Scan for the cell matching the given text and deliver its [x, y] coordinate at center. 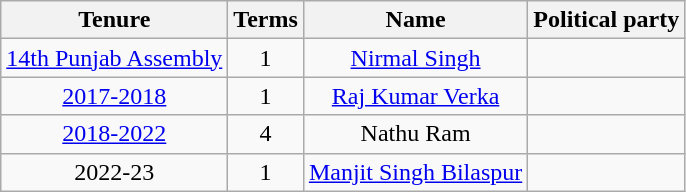
Nathu Ram [415, 134]
Terms [266, 20]
Nirmal Singh [415, 58]
Name [415, 20]
Raj Kumar Verka [415, 96]
2018-2022 [114, 134]
Manjit Singh Bilaspur [415, 172]
Tenure [114, 20]
2022-23 [114, 172]
Political party [606, 20]
4 [266, 134]
2017-2018 [114, 96]
14th Punjab Assembly [114, 58]
